Find where the given text appears and provide that cell's center as [X, Y] coordinate. 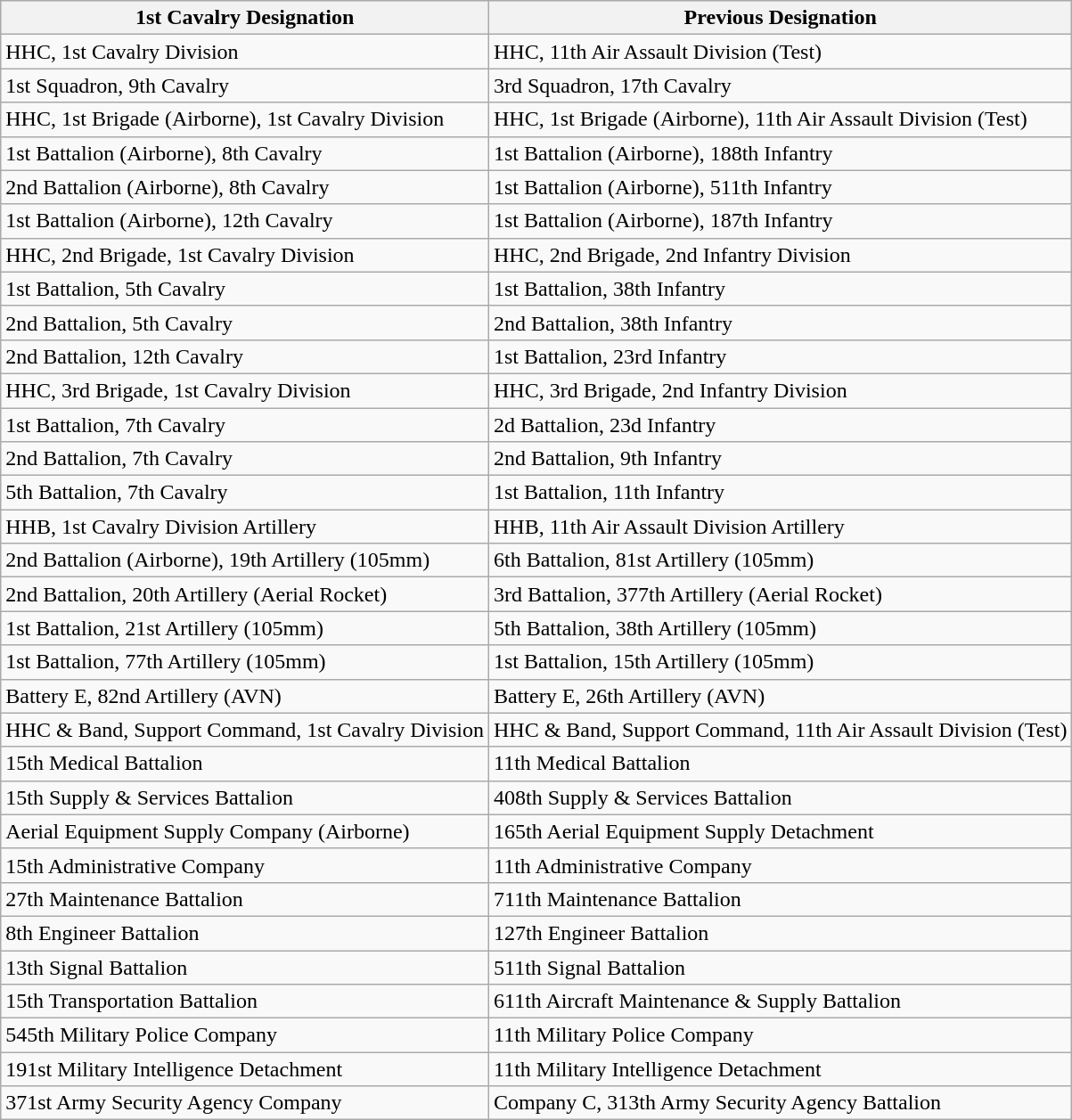
15th Administrative Company [245, 865]
1st Battalion (Airborne), 187th Infantry [780, 221]
HHC, 1st Brigade (Airborne), 1st Cavalry Division [245, 119]
1st Squadron, 9th Cavalry [245, 86]
11th Administrative Company [780, 865]
1st Battalion (Airborne), 188th Infantry [780, 153]
Company C, 313th Army Security Agency Battalion [780, 1103]
611th Aircraft Maintenance & Supply Battalion [780, 1001]
HHC, 2nd Brigade, 2nd Infantry Division [780, 255]
13th Signal Battalion [245, 967]
191st Military Intelligence Detachment [245, 1069]
2nd Battalion, 5th Cavalry [245, 323]
2nd Battalion (Airborne), 19th Artillery (105mm) [245, 560]
11th Military Police Company [780, 1035]
2nd Battalion (Airborne), 8th Cavalry [245, 187]
6th Battalion, 81st Artillery (105mm) [780, 560]
1st Battalion (Airborne), 8th Cavalry [245, 153]
HHB, 11th Air Assault Division Artillery [780, 527]
165th Aerial Equipment Supply Detachment [780, 831]
1st Battalion, 38th Infantry [780, 289]
511th Signal Battalion [780, 967]
1st Battalion, 23rd Infantry [780, 356]
8th Engineer Battalion [245, 933]
1st Battalion, 5th Cavalry [245, 289]
2nd Battalion, 7th Cavalry [245, 459]
1st Cavalry Designation [245, 18]
1st Battalion, 21st Artillery (105mm) [245, 628]
2nd Battalion, 12th Cavalry [245, 356]
5th Battalion, 38th Artillery (105mm) [780, 628]
11th Military Intelligence Detachment [780, 1069]
HHC, 1st Brigade (Airborne), 11th Air Assault Division (Test) [780, 119]
HHC, 2nd Brigade, 1st Cavalry Division [245, 255]
HHC & Band, Support Command, 1st Cavalry Division [245, 730]
15th Supply & Services Battalion [245, 797]
1st Battalion, 11th Infantry [780, 493]
2d Battalion, 23d Infantry [780, 425]
127th Engineer Battalion [780, 933]
HHC, 1st Cavalry Division [245, 52]
2nd Battalion, 9th Infantry [780, 459]
HHC, 3rd Brigade, 1st Cavalry Division [245, 390]
15th Medical Battalion [245, 764]
Battery E, 82nd Artillery (AVN) [245, 696]
2nd Battalion, 20th Artillery (Aerial Rocket) [245, 594]
HHB, 1st Cavalry Division Artillery [245, 527]
5th Battalion, 7th Cavalry [245, 493]
HHC & Band, Support Command, 11th Air Assault Division (Test) [780, 730]
1st Battalion, 77th Artillery (105mm) [245, 662]
545th Military Police Company [245, 1035]
HHC, 3rd Brigade, 2nd Infantry Division [780, 390]
711th Maintenance Battalion [780, 899]
2nd Battalion, 38th Infantry [780, 323]
Aerial Equipment Supply Company (Airborne) [245, 831]
3rd Squadron, 17th Cavalry [780, 86]
HHC, 11th Air Assault Division (Test) [780, 52]
1st Battalion, 7th Cavalry [245, 425]
1st Battalion (Airborne), 12th Cavalry [245, 221]
27th Maintenance Battalion [245, 899]
3rd Battalion, 377th Artillery (Aerial Rocket) [780, 594]
1st Battalion (Airborne), 511th Infantry [780, 187]
Previous Designation [780, 18]
1st Battalion, 15th Artillery (105mm) [780, 662]
Battery E, 26th Artillery (AVN) [780, 696]
371st Army Security Agency Company [245, 1103]
15th Transportation Battalion [245, 1001]
11th Medical Battalion [780, 764]
408th Supply & Services Battalion [780, 797]
